Find where the given text appears and provide that cell's center as (X, Y) coordinate. 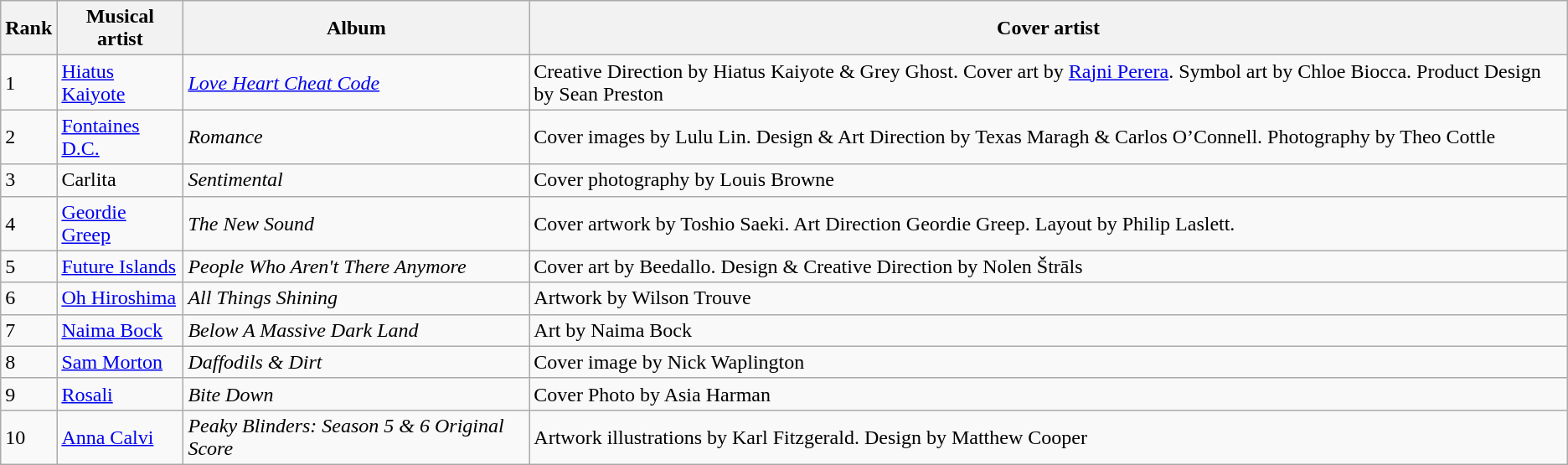
Cover images by Lulu Lin. Design & Art Direction by Texas Maragh & Carlos O’Connell. Photography by Theo Cottle (1049, 137)
Love Heart Cheat Code (357, 82)
Hiatus Kaiyote (121, 82)
Romance (357, 137)
Sam Morton (121, 362)
Artwork illustrations by Karl Fitzgerald. Design by Matthew Cooper (1049, 437)
Cover Photo by Asia Harman (1049, 394)
Rank (28, 28)
Anna Calvi (121, 437)
Future Islands (121, 266)
Oh Hiroshima (121, 298)
Geordie Greep (121, 223)
2 (28, 137)
5 (28, 266)
Peaky Blinders: Season 5 & 6 Original Score (357, 437)
Album (357, 28)
Fontaines D.C. (121, 137)
Below A Massive Dark Land (357, 330)
Cover photography by Louis Browne (1049, 180)
3 (28, 180)
Carlita (121, 180)
Cover art by Beedallo. Design & Creative Direction by Nolen Štrāls (1049, 266)
7 (28, 330)
Rosali (121, 394)
Art by Naima Bock (1049, 330)
9 (28, 394)
Daffodils & Dirt (357, 362)
Cover artist (1049, 28)
Bite Down (357, 394)
10 (28, 437)
4 (28, 223)
People Who Aren't There Anymore (357, 266)
Musical artist (121, 28)
Cover artwork by Toshio Saeki. Art Direction Geordie Greep. Layout by Philip Laslett. (1049, 223)
8 (28, 362)
Artwork by Wilson Trouve (1049, 298)
1 (28, 82)
Naima Bock (121, 330)
Sentimental (357, 180)
Cover image by Nick Waplington (1049, 362)
All Things Shining (357, 298)
Creative Direction by Hiatus Kaiyote & Grey Ghost. Cover art by Rajni Perera. Symbol art by Chloe Biocca. Product Design by Sean Preston (1049, 82)
The New Sound (357, 223)
6 (28, 298)
